Return (X, Y) of the center of cell containing provided text 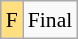
F (12, 20)
Final (50, 20)
